Output the [X, Y] coordinate of the center of the cell containing the given text.  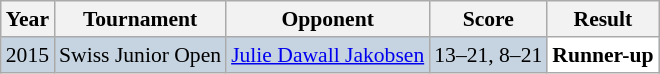
Julie Dawall Jakobsen [328, 55]
Swiss Junior Open [140, 55]
Runner-up [602, 55]
Result [602, 19]
Year [28, 19]
2015 [28, 55]
Score [488, 19]
13–21, 8–21 [488, 55]
Tournament [140, 19]
Opponent [328, 19]
